For the text-containing cell, return its midpoint in [x, y] coordinate format. 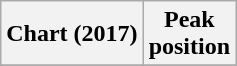
Chart (2017) [72, 34]
Peakposition [189, 34]
